Provide the (X, Y) coordinate of the cell's center where the given text is located.  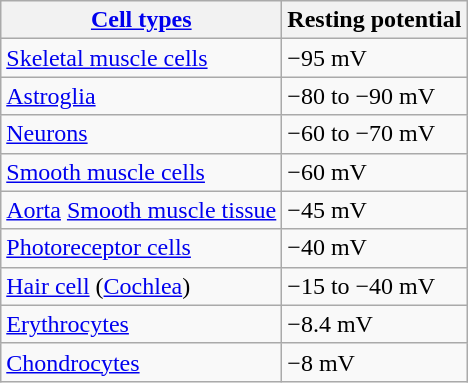
Chondrocytes (142, 362)
Erythrocytes (142, 324)
Photoreceptor cells (142, 248)
Astroglia (142, 96)
Neurons (142, 134)
Skeletal muscle cells (142, 58)
−60 to −70 mV (374, 134)
Hair cell (Cochlea) (142, 286)
Smooth muscle cells (142, 172)
−15 to −40 mV (374, 286)
−95 mV (374, 58)
−60 mV (374, 172)
−8.4 mV (374, 324)
−8 mV (374, 362)
Cell types (142, 20)
−80 to −90 mV (374, 96)
Resting potential (374, 20)
−45 mV (374, 210)
−40 mV (374, 248)
Aorta Smooth muscle tissue (142, 210)
